Capture the cell that displays the provided text and extract its (X, Y) central coordinate. 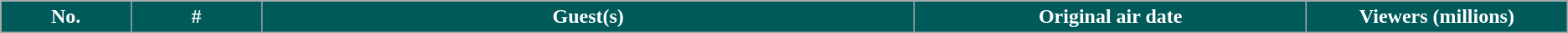
# (197, 17)
Guest(s) (588, 17)
Viewers (millions) (1436, 17)
Original air date (1111, 17)
No. (66, 17)
